Provide the (X, Y) coordinate of the cell's center where the given text is located.  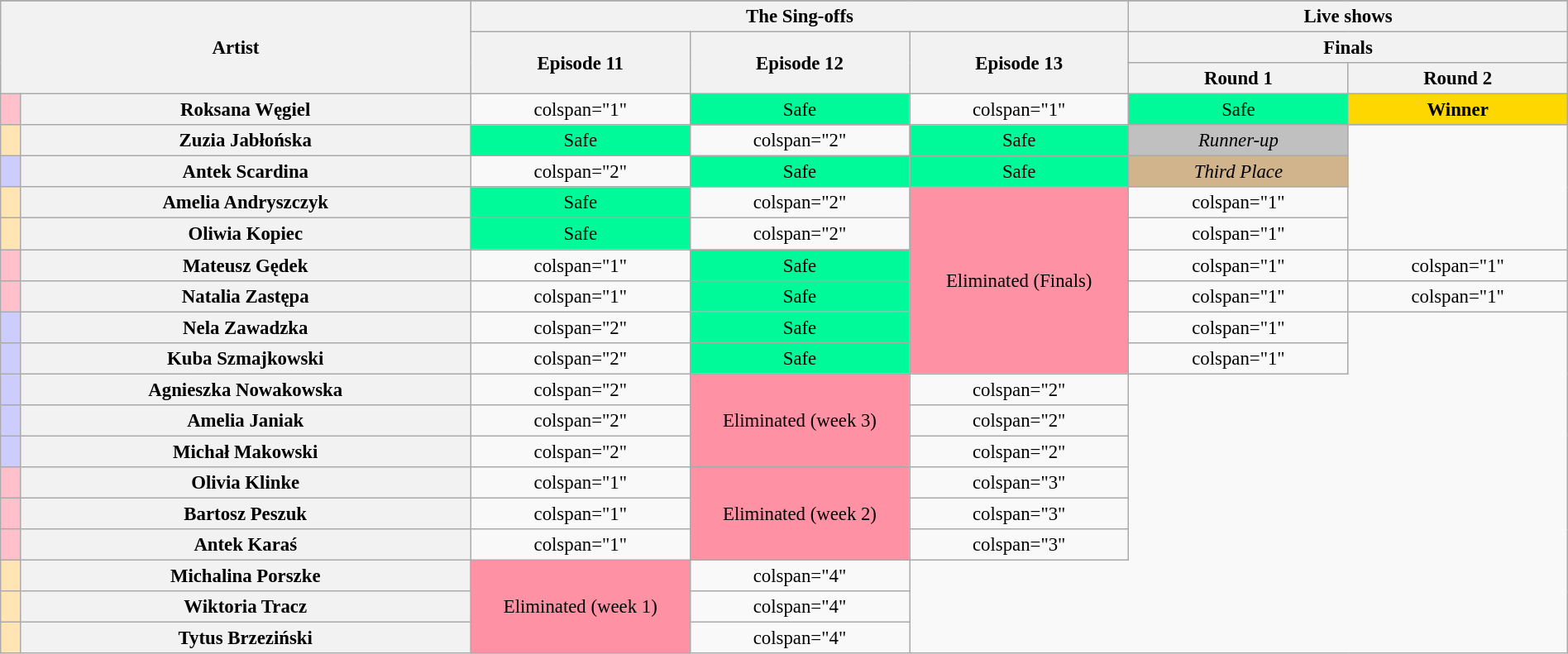
Tytus Brzeziński (245, 638)
Eliminated (week 3) (799, 420)
Round 1 (1239, 79)
Michał Makowski (245, 451)
Antek Karaś (245, 545)
Third Place (1239, 172)
Runner-up (1239, 141)
Eliminated (week 2) (799, 514)
The Sing-offs (800, 17)
Agnieszka Nowakowska (245, 389)
Wiktoria Tracz (245, 607)
Winner (1457, 110)
Amelia Andryszczyk (245, 203)
Amelia Janiak (245, 421)
Antek Scardina (245, 172)
Episode 13 (1019, 63)
Zuzia Jabłońska (245, 141)
Roksana Węgiel (245, 110)
Live shows (1348, 17)
Kuba Szmajkowski (245, 358)
Eliminated (week 1) (581, 607)
Michalina Porszke (245, 576)
Olivia Klinke (245, 483)
Round 2 (1457, 79)
Nela Zawadzka (245, 327)
Eliminated (Finals) (1019, 280)
Mateusz Gędek (245, 265)
Episode 11 (581, 63)
Natalia Zastępa (245, 296)
Oliwia Kopiec (245, 234)
Artist (236, 48)
Finals (1348, 48)
Episode 12 (799, 63)
Bartosz Peszuk (245, 513)
